Identify which cell holds the provided text, then report its (X, Y) central coordinate. 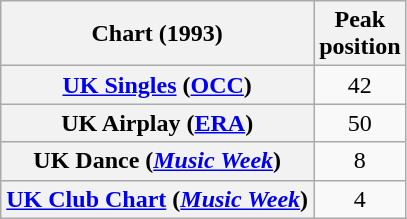
UK Club Chart (Music Week) (158, 199)
8 (360, 161)
UK Airplay (ERA) (158, 123)
UK Singles (OCC) (158, 85)
42 (360, 85)
Chart (1993) (158, 34)
50 (360, 123)
UK Dance (Music Week) (158, 161)
4 (360, 199)
Peakposition (360, 34)
